Extract the [X, Y] coordinate from the center of the cell holding the provided text.  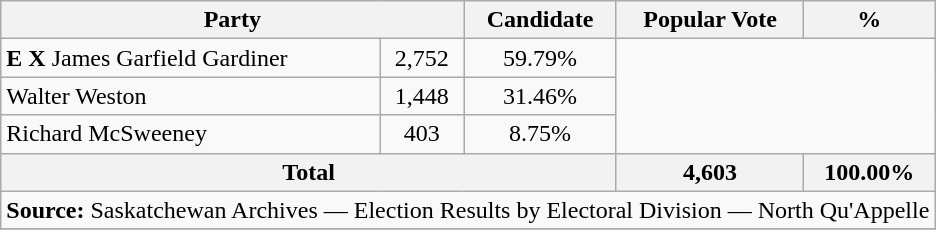
Source: Saskatchewan Archives — Election Results by Electoral Division — North Qu'Appelle [468, 210]
Total [309, 172]
4,603 [710, 172]
Richard McSweeney [190, 134]
1,448 [422, 96]
E X James Garfield Gardiner [190, 58]
2,752 [422, 58]
8.75% [540, 134]
Party [232, 20]
100.00% [870, 172]
31.46% [540, 96]
59.79% [540, 58]
403 [422, 134]
Walter Weston [190, 96]
% [870, 20]
Candidate [540, 20]
Popular Vote [710, 20]
